Output the (x, y) coordinate of the center of the cell containing the given text.  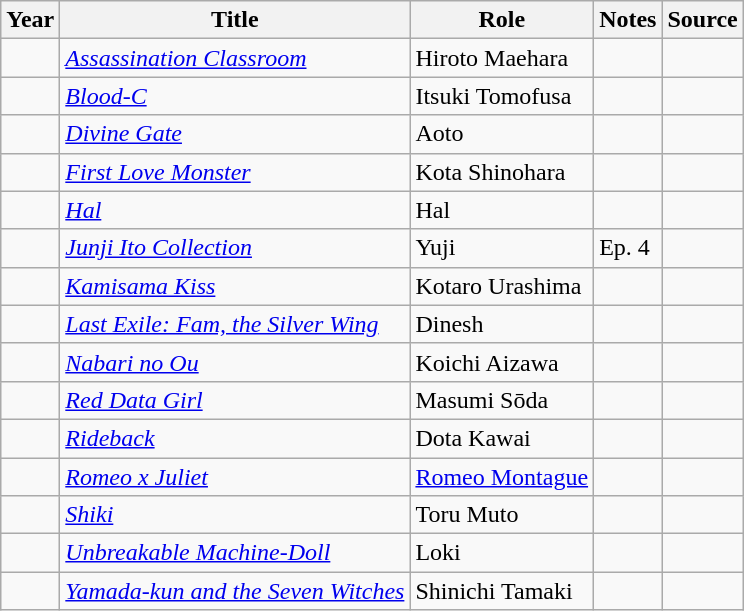
Toru Muto (502, 515)
Kota Shinohara (502, 172)
Shiki (235, 515)
Romeo Montague (502, 477)
Masumi Sōda (502, 400)
Assassination Classroom (235, 58)
Kotaro Urashima (502, 286)
Title (235, 20)
Junji Ito Collection (235, 248)
Last Exile: Fam, the Silver Wing (235, 324)
Divine Gate (235, 134)
Yuji (502, 248)
Year (30, 20)
Source (702, 20)
Blood-C (235, 96)
Rideback (235, 438)
Dinesh (502, 324)
Dota Kawai (502, 438)
Aoto (502, 134)
Itsuki Tomofusa (502, 96)
Romeo x Juliet (235, 477)
Red Data Girl (235, 400)
First Love Monster (235, 172)
Nabari no Ou (235, 362)
Shinichi Tamaki (502, 591)
Loki (502, 553)
Unbreakable Machine-Doll (235, 553)
Kamisama Kiss (235, 286)
Hiroto Maehara (502, 58)
Yamada-kun and the Seven Witches (235, 591)
Notes (628, 20)
Role (502, 20)
Ep. 4 (628, 248)
Koichi Aizawa (502, 362)
